Pinpoint the cell where the given text exists, returning its [X, Y] midpoint coordinate. 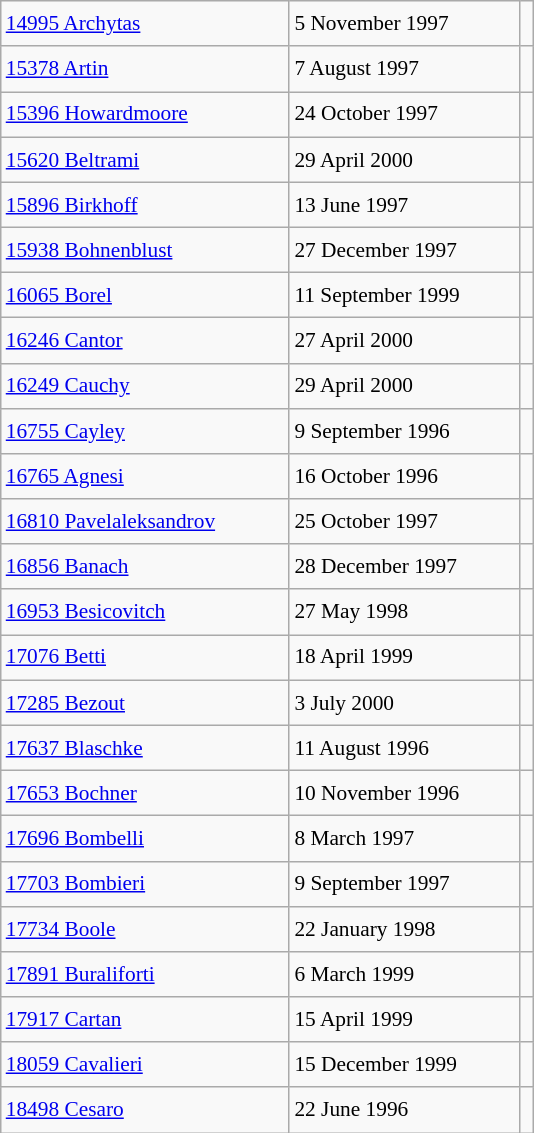
15620 Beltrami [146, 160]
17285 Bezout [146, 702]
13 June 1997 [404, 204]
16810 Pavelaleksandrov [146, 522]
6 March 1999 [404, 974]
17703 Bombieri [146, 884]
22 June 1996 [404, 1110]
16765 Agnesi [146, 476]
17696 Bombelli [146, 838]
16953 Besicovitch [146, 612]
16755 Cayley [146, 430]
10 November 1996 [404, 792]
27 May 1998 [404, 612]
17734 Boole [146, 928]
24 October 1997 [404, 114]
25 October 1997 [404, 522]
15896 Birkhoff [146, 204]
15378 Artin [146, 68]
27 April 2000 [404, 340]
17076 Betti [146, 658]
7 August 1997 [404, 68]
9 September 1996 [404, 430]
17637 Blaschke [146, 748]
18059 Cavalieri [146, 1064]
9 September 1997 [404, 884]
3 July 2000 [404, 702]
17653 Bochner [146, 792]
22 January 1998 [404, 928]
15 April 1999 [404, 1020]
8 March 1997 [404, 838]
16065 Borel [146, 296]
15396 Howardmoore [146, 114]
16856 Banach [146, 566]
14995 Archytas [146, 24]
16 October 1996 [404, 476]
18498 Cesaro [146, 1110]
15 December 1999 [404, 1064]
27 December 1997 [404, 250]
17891 Buraliforti [146, 974]
5 November 1997 [404, 24]
15938 Bohnenblust [146, 250]
18 April 1999 [404, 658]
17917 Cartan [146, 1020]
28 December 1997 [404, 566]
16249 Cauchy [146, 386]
11 August 1996 [404, 748]
16246 Cantor [146, 340]
11 September 1999 [404, 296]
